Locate the cell with the specified text and output its [X, Y] center coordinate. 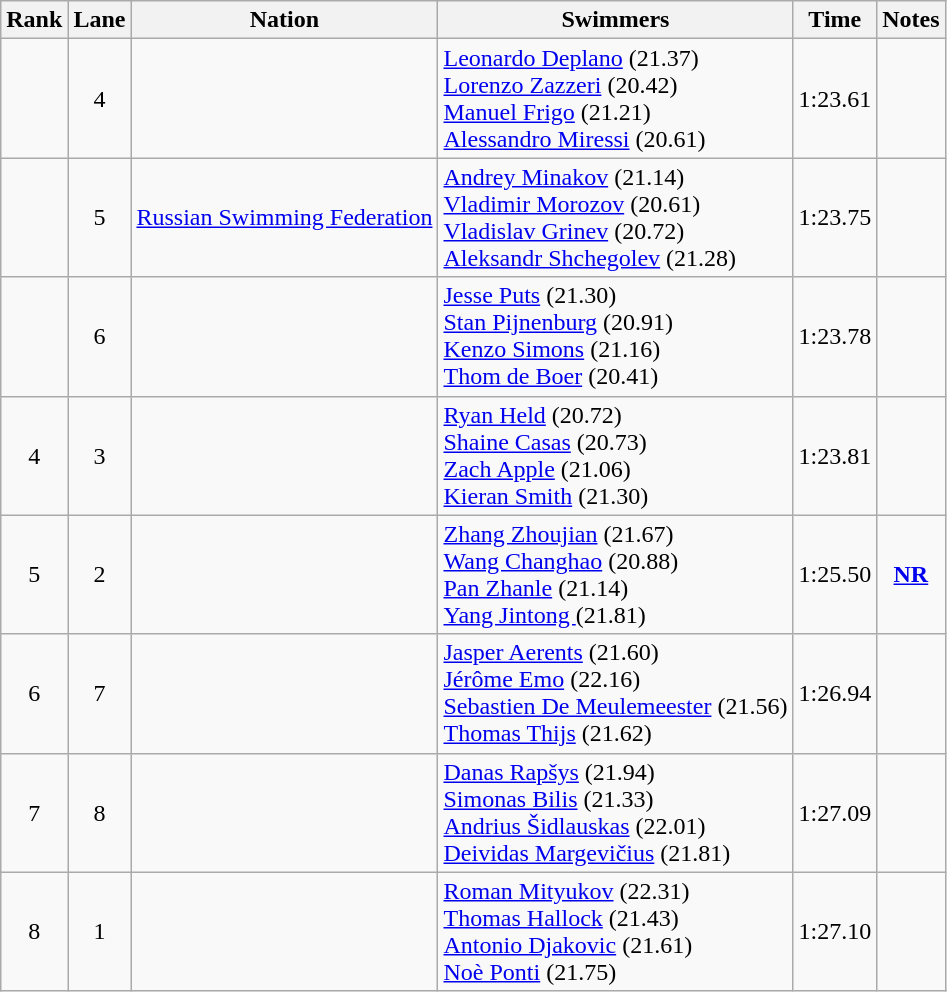
NR [911, 574]
2 [100, 574]
Danas Rapšys (21.94)Simonas Bilis (21.33)Andrius Šidlauskas (22.01)Deividas Margevičius (21.81) [616, 812]
1:27.10 [835, 932]
1:23.78 [835, 336]
3 [100, 456]
Rank [34, 20]
1:23.75 [835, 218]
1:23.81 [835, 456]
Andrey Minakov (21.14)Vladimir Morozov (20.61)Vladislav Grinev (20.72)Aleksandr Shchegolev (21.28) [616, 218]
Time [835, 20]
Notes [911, 20]
Jasper Aerents (21.60)Jérôme Emo (22.16)Sebastien De Meulemeester (21.56)Thomas Thijs (21.62) [616, 694]
Lane [100, 20]
Jesse Puts (21.30)Stan Pijnenburg (20.91)Kenzo Simons (21.16)Thom de Boer (20.41) [616, 336]
Nation [284, 20]
1:25.50 [835, 574]
Swimmers [616, 20]
Leonardo Deplano (21.37)Lorenzo Zazzeri (20.42)Manuel Frigo (21.21)Alessandro Miressi (20.61) [616, 98]
1:23.61 [835, 98]
Russian Swimming Federation [284, 218]
Ryan Held (20.72)Shaine Casas (20.73)Zach Apple (21.06)Kieran Smith (21.30) [616, 456]
1 [100, 932]
Roman Mityukov (22.31)Thomas Hallock (21.43)Antonio Djakovic (21.61)Noè Ponti (21.75) [616, 932]
1:27.09 [835, 812]
Zhang Zhoujian (21.67)Wang Changhao (20.88)Pan Zhanle (21.14)Yang Jintong (21.81) [616, 574]
1:26.94 [835, 694]
